Return [X, Y] of the center of cell containing provided text 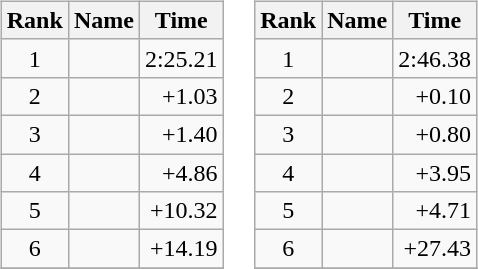
+1.40 [181, 134]
+4.71 [435, 211]
2:46.38 [435, 58]
+3.95 [435, 173]
+0.80 [435, 134]
+14.19 [181, 249]
+1.03 [181, 96]
+4.86 [181, 173]
+10.32 [181, 211]
2:25.21 [181, 58]
+0.10 [435, 96]
+27.43 [435, 249]
